Return the [x, y] coordinate for the center point of the cell that contains the specified text.  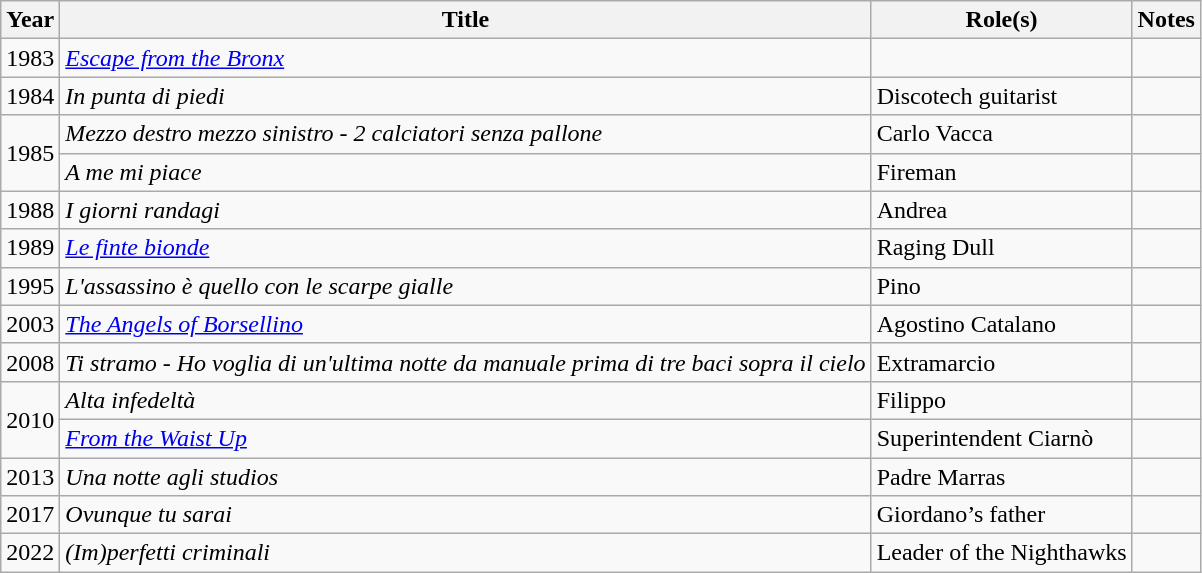
(Im)perfetti criminali [466, 553]
1983 [30, 58]
Discotech guitarist [1002, 96]
2013 [30, 477]
The Angels of Borsellino [466, 324]
Andrea [1002, 210]
Ti stramo - Ho voglia di un'ultima notte da manuale prima di tre baci sopra il cielo [466, 362]
Giordano’s father [1002, 515]
Superintendent Ciarnò [1002, 438]
1995 [30, 286]
I giorni randagi [466, 210]
Escape from the Bronx [466, 58]
From the Waist Up [466, 438]
Notes [1166, 20]
2008 [30, 362]
Pino [1002, 286]
Carlo Vacca [1002, 134]
Una notte agli studios [466, 477]
2017 [30, 515]
Ovunque tu sarai [466, 515]
Role(s) [1002, 20]
Leader of the Nighthawks [1002, 553]
In punta di piedi [466, 96]
Le finte bionde [466, 248]
1988 [30, 210]
Fireman [1002, 172]
L'assassino è quello con le scarpe gialle [466, 286]
Filippo [1002, 400]
Extramarcio [1002, 362]
2022 [30, 553]
1989 [30, 248]
1985 [30, 153]
Alta infedeltà [466, 400]
2003 [30, 324]
Mezzo destro mezzo sinistro - 2 calciatori senza pallone [466, 134]
Agostino Catalano [1002, 324]
1984 [30, 96]
2010 [30, 419]
Title [466, 20]
Padre Marras [1002, 477]
Year [30, 20]
A me mi piace [466, 172]
Raging Dull [1002, 248]
